Locate the cell with the specified text and output its [X, Y] center coordinate. 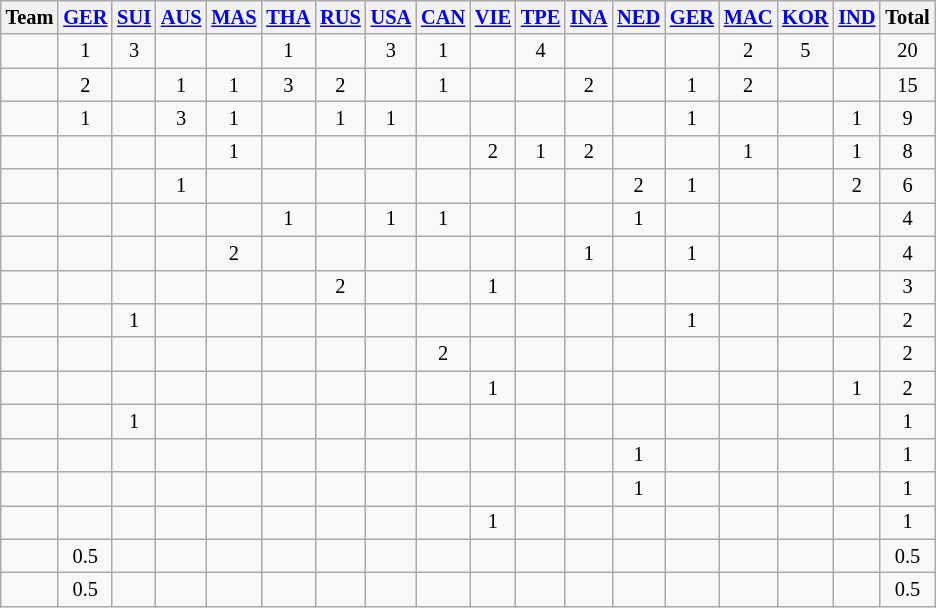
CAN [443, 17]
THA [288, 17]
SUI [134, 17]
8 [907, 152]
VIE [493, 17]
Team [30, 17]
IND [856, 17]
5 [805, 51]
Total [907, 17]
USA [391, 17]
NED [638, 17]
9 [907, 118]
RUS [340, 17]
MAC [748, 17]
TPE [540, 17]
15 [907, 85]
MAS [234, 17]
KOR [805, 17]
INA [588, 17]
6 [907, 186]
20 [907, 51]
AUS [181, 17]
